Detect which cell encompasses the target text, then output its [x, y] center coordinate. 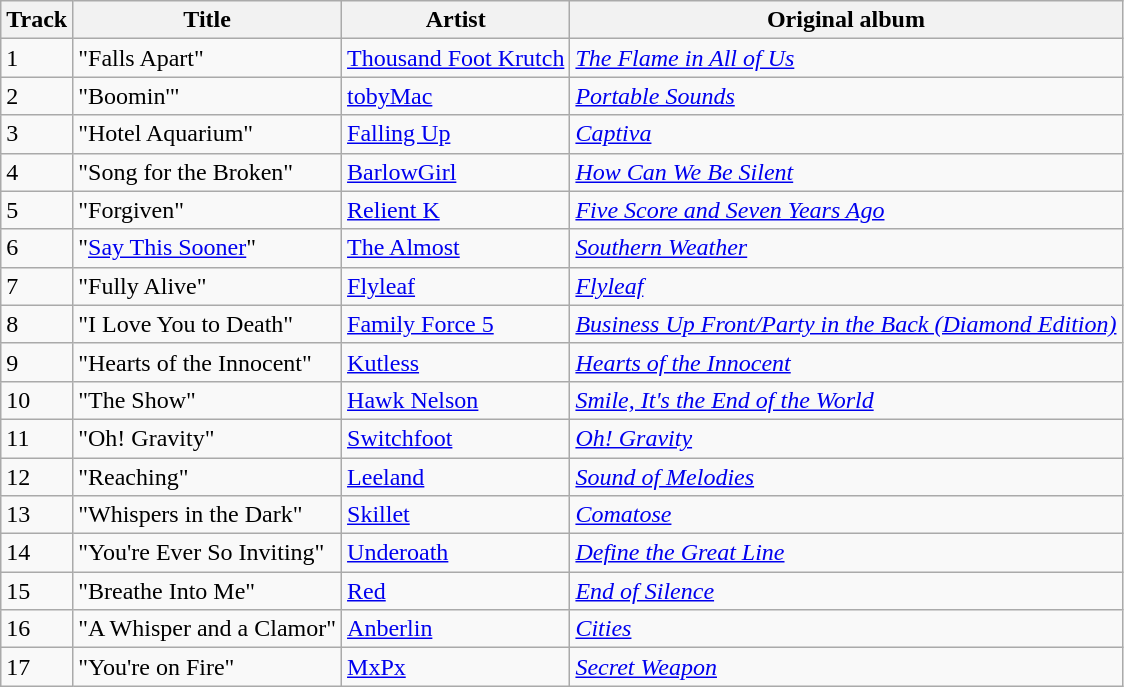
"You're Ever So Inviting" [208, 553]
"Falls Apart" [208, 58]
Kutless [456, 362]
2 [37, 96]
10 [37, 400]
Sound of Melodies [846, 477]
Underoath [456, 553]
"Oh! Gravity" [208, 438]
16 [37, 629]
Portable Sounds [846, 96]
MxPx [456, 667]
Smile, It's the End of the World [846, 400]
Captiva [846, 134]
Original album [846, 20]
"Breathe Into Me" [208, 591]
Business Up Front/Party in the Back (Diamond Edition) [846, 324]
Skillet [456, 515]
"Say This Sooner" [208, 248]
9 [37, 362]
Cities [846, 629]
"Hotel Aquarium" [208, 134]
Thousand Foot Krutch [456, 58]
"Reaching" [208, 477]
Artist [456, 20]
Southern Weather [846, 248]
"A Whisper and a Clamor" [208, 629]
Five Score and Seven Years Ago [846, 210]
Comatose [846, 515]
Anberlin [456, 629]
Track [37, 20]
5 [37, 210]
Falling Up [456, 134]
Oh! Gravity [846, 438]
"Song for the Broken" [208, 172]
6 [37, 248]
End of Silence [846, 591]
Hearts of the Innocent [846, 362]
"I Love You to Death" [208, 324]
"Forgiven" [208, 210]
Red [456, 591]
15 [37, 591]
"Whispers in the Dark" [208, 515]
How Can We Be Silent [846, 172]
Switchfoot [456, 438]
13 [37, 515]
Secret Weapon [846, 667]
"Boomin'" [208, 96]
8 [37, 324]
BarlowGirl [456, 172]
4 [37, 172]
The Almost [456, 248]
7 [37, 286]
"You're on Fire" [208, 667]
12 [37, 477]
11 [37, 438]
"Hearts of the Innocent" [208, 362]
Title [208, 20]
"The Show" [208, 400]
tobyMac [456, 96]
The Flame in All of Us [846, 58]
Define the Great Line [846, 553]
Relient K [456, 210]
1 [37, 58]
"Fully Alive" [208, 286]
Hawk Nelson [456, 400]
3 [37, 134]
17 [37, 667]
14 [37, 553]
Family Force 5 [456, 324]
Leeland [456, 477]
